Identify which cell holds the provided text, then report its [X, Y] central coordinate. 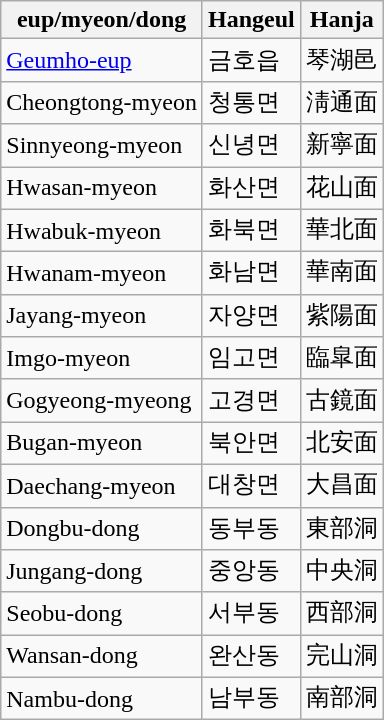
화산면 [251, 188]
동부동 [251, 528]
북안면 [251, 444]
Jungang-dong [102, 572]
완산동 [251, 656]
臨皐面 [342, 358]
完山洞 [342, 656]
南部洞 [342, 698]
Hanja [342, 20]
琴湖邑 [342, 60]
Imgo-myeon [102, 358]
中央洞 [342, 572]
Dongbu-dong [102, 528]
華南面 [342, 274]
紫陽面 [342, 316]
고경면 [251, 400]
Sinnyeong-myeon [102, 146]
Cheongtong-myeon [102, 102]
淸通面 [342, 102]
신녕면 [251, 146]
Bugan-myeon [102, 444]
임고면 [251, 358]
서부동 [251, 614]
Jayang-myeon [102, 316]
Hwabuk-myeon [102, 230]
大昌面 [342, 486]
Seobu-dong [102, 614]
北安面 [342, 444]
Daechang-myeon [102, 486]
西部洞 [342, 614]
古鏡面 [342, 400]
Hangeul [251, 20]
Geumho-eup [102, 60]
Hwanam-myeon [102, 274]
新寧面 [342, 146]
東部洞 [342, 528]
Nambu-dong [102, 698]
Hwasan-myeon [102, 188]
중앙동 [251, 572]
자양면 [251, 316]
華北面 [342, 230]
Wansan-dong [102, 656]
花山面 [342, 188]
Gogyeong-myeong [102, 400]
금호읍 [251, 60]
청통면 [251, 102]
eup/myeon/dong [102, 20]
화남면 [251, 274]
화북면 [251, 230]
남부동 [251, 698]
대창면 [251, 486]
